From the cell containing the given text, extract its center point as [x, y] coordinate. 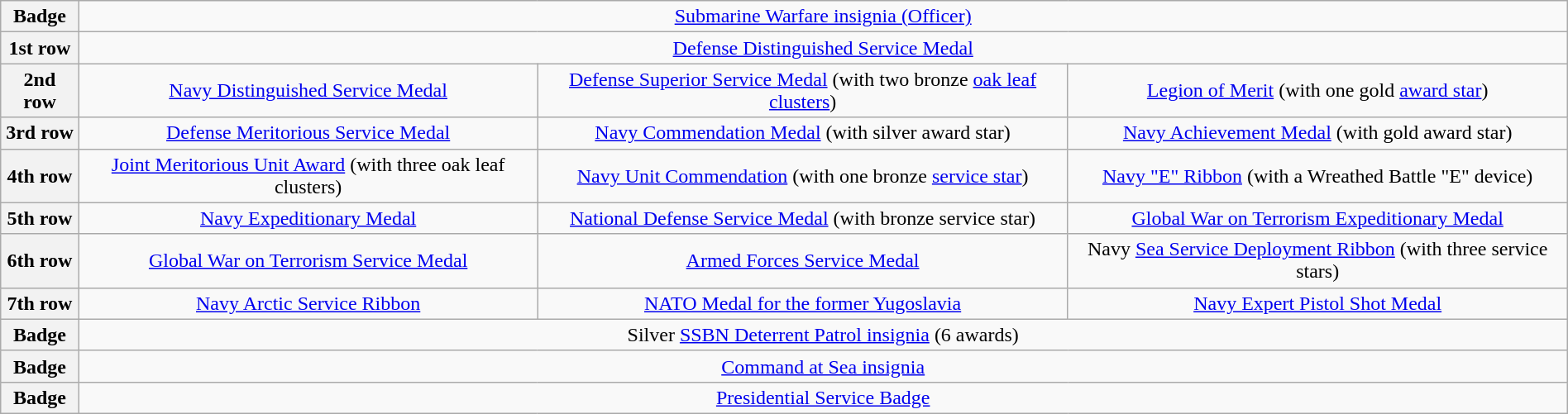
Navy Sea Service Deployment Ribbon (with three service stars) [1317, 261]
Navy Arctic Service Ribbon [308, 303]
Defense Distinguished Service Medal [823, 48]
Global War on Terrorism Expeditionary Medal [1317, 218]
Global War on Terrorism Service Medal [308, 261]
Navy Expert Pistol Shot Medal [1317, 303]
Navy Expeditionary Medal [308, 218]
Navy Unit Commendation (with one bronze service star) [802, 175]
Navy Distinguished Service Medal [308, 91]
Legion of Merit (with one gold award star) [1317, 91]
6th row [40, 261]
NATO Medal for the former Yugoslavia [802, 303]
2nd row [40, 91]
Defense Meritorious Service Medal [308, 133]
3rd row [40, 133]
Submarine Warfare insignia (Officer) [823, 17]
7th row [40, 303]
Presidential Service Badge [823, 397]
Navy "E" Ribbon (with a Wreathed Battle "E" device) [1317, 175]
Defense Superior Service Medal (with two bronze oak leaf clusters) [802, 91]
Armed Forces Service Medal [802, 261]
Command at Sea insignia [823, 366]
1st row [40, 48]
Navy Commendation Medal (with silver award star) [802, 133]
Silver SSBN Deterrent Patrol insignia (6 awards) [823, 335]
5th row [40, 218]
4th row [40, 175]
National Defense Service Medal (with bronze service star) [802, 218]
Joint Meritorious Unit Award (with three oak leaf clusters) [308, 175]
Navy Achievement Medal (with gold award star) [1317, 133]
